Search for the cell housing the specified text and yield its [X, Y] center coordinate. 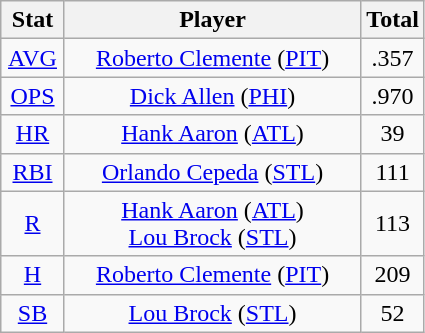
Stat [33, 20]
Orlando Cepeda (STL) [212, 172]
Player [212, 20]
.357 [393, 58]
113 [393, 224]
RBI [33, 172]
AVG [33, 58]
H [33, 275]
Dick Allen (PHI) [212, 96]
OPS [33, 96]
R [33, 224]
SB [33, 313]
HR [33, 134]
Total [393, 20]
111 [393, 172]
209 [393, 275]
Hank Aaron (ATL) [212, 134]
52 [393, 313]
.970 [393, 96]
39 [393, 134]
Hank Aaron (ATL)Lou Brock (STL) [212, 224]
Lou Brock (STL) [212, 313]
